Scan for the cell matching the given text and deliver its [x, y] coordinate at center. 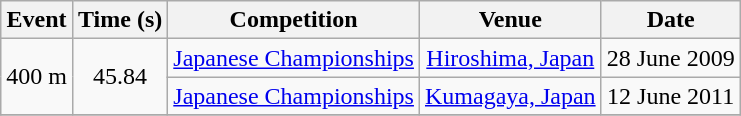
45.84 [120, 77]
Venue [510, 20]
Time (s) [120, 20]
Hiroshima, Japan [510, 58]
Date [670, 20]
28 June 2009 [670, 58]
Kumagaya, Japan [510, 96]
400 m [37, 77]
Competition [294, 20]
12 June 2011 [670, 96]
Event [37, 20]
